Extract the (X, Y) coordinate from the center of the cell holding the provided text.  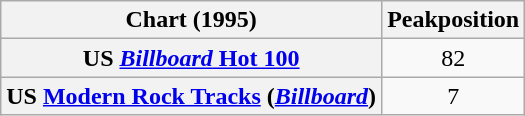
Peakposition (454, 20)
7 (454, 96)
US Billboard Hot 100 (192, 58)
82 (454, 58)
US Modern Rock Tracks (Billboard) (192, 96)
Chart (1995) (192, 20)
